Find where the given text appears and provide that cell's center as [x, y] coordinate. 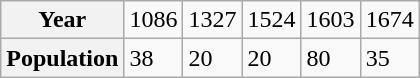
80 [330, 58]
1086 [154, 20]
1524 [272, 20]
1603 [330, 20]
1327 [212, 20]
35 [390, 58]
Population [62, 58]
38 [154, 58]
Year [62, 20]
1674 [390, 20]
